Capture the cell that displays the provided text and extract its (x, y) central coordinate. 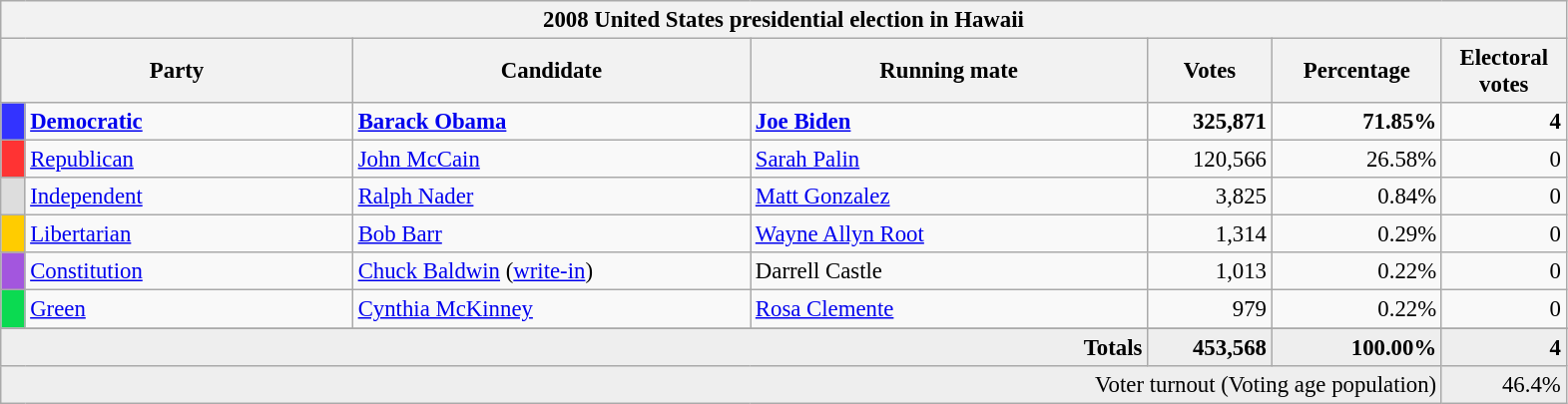
Constitution (189, 272)
Voter turnout (Voting age population) (722, 384)
0.84% (1356, 197)
Bob Barr (551, 234)
1,013 (1210, 272)
Ralph Nader (551, 197)
Votes (1210, 72)
Candidate (551, 72)
John McCain (551, 160)
Libertarian (189, 234)
120,566 (1210, 160)
Joe Biden (949, 122)
Republican (189, 160)
Running mate (949, 72)
Electoral votes (1503, 72)
Democratic (189, 122)
26.58% (1356, 160)
Matt Gonzalez (949, 197)
1,314 (1210, 234)
Darrell Castle (949, 272)
71.85% (1356, 122)
0.29% (1356, 234)
Sarah Palin (949, 160)
Independent (189, 197)
Percentage (1356, 72)
Rosa Clemente (949, 309)
453,568 (1210, 347)
325,871 (1210, 122)
Green (189, 309)
Totals (575, 347)
Cynthia McKinney (551, 309)
2008 United States presidential election in Hawaii (784, 20)
Chuck Baldwin (write-in) (551, 272)
46.4% (1503, 384)
100.00% (1356, 347)
Party (178, 72)
Barack Obama (551, 122)
3,825 (1210, 197)
979 (1210, 309)
Wayne Allyn Root (949, 234)
